Provide the (X, Y) coordinate of the cell's center where the given text is located.  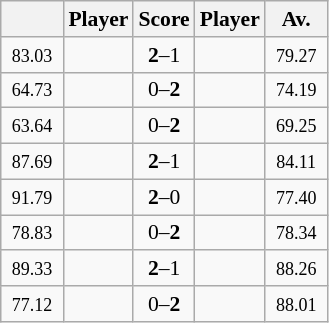
64.73 (32, 90)
78.83 (32, 233)
77.12 (32, 304)
88.26 (296, 269)
91.79 (32, 197)
Av. (296, 19)
69.25 (296, 126)
74.19 (296, 90)
88.01 (296, 304)
Score (164, 19)
77.40 (296, 197)
87.69 (32, 162)
63.64 (32, 126)
78.34 (296, 233)
89.33 (32, 269)
2–0 (164, 197)
79.27 (296, 55)
83.03 (32, 55)
84.11 (296, 162)
